For the text-containing cell, return its midpoint in (x, y) coordinate format. 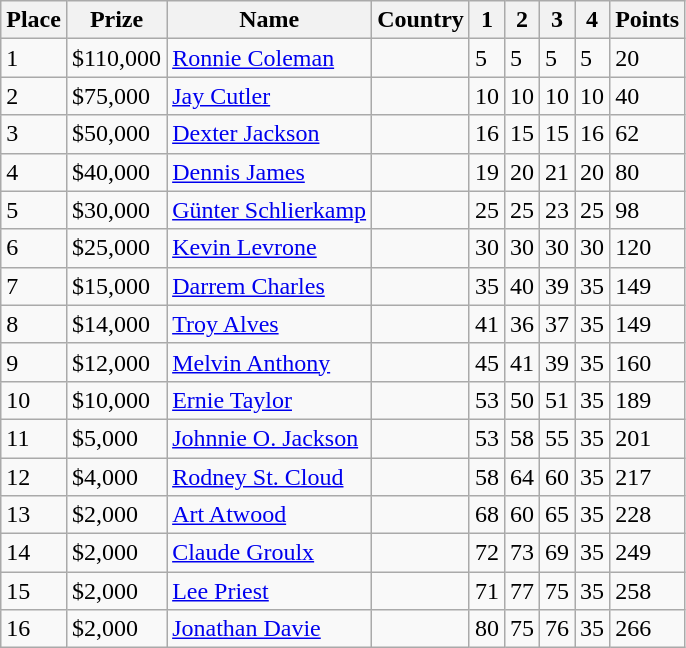
120 (648, 248)
62 (648, 134)
Kevin Levrone (270, 248)
$25,000 (116, 248)
Troy Alves (270, 324)
11 (34, 438)
73 (522, 553)
$4,000 (116, 477)
Ernie Taylor (270, 400)
Lee Priest (270, 591)
Country (421, 20)
189 (648, 400)
Günter Schlierkamp (270, 210)
71 (486, 591)
Jonathan Davie (270, 629)
13 (34, 515)
$14,000 (116, 324)
69 (556, 553)
7 (34, 286)
Melvin Anthony (270, 362)
$30,000 (116, 210)
266 (648, 629)
45 (486, 362)
72 (486, 553)
Place (34, 20)
8 (34, 324)
Name (270, 20)
68 (486, 515)
9 (34, 362)
258 (648, 591)
Points (648, 20)
160 (648, 362)
51 (556, 400)
Prize (116, 20)
$110,000 (116, 58)
Ronnie Coleman (270, 58)
201 (648, 438)
Art Atwood (270, 515)
14 (34, 553)
217 (648, 477)
6 (34, 248)
37 (556, 324)
Claude Groulx (270, 553)
Johnnie O. Jackson (270, 438)
12 (34, 477)
Rodney St. Cloud (270, 477)
98 (648, 210)
65 (556, 515)
50 (522, 400)
$15,000 (116, 286)
Jay Cutler (270, 96)
64 (522, 477)
249 (648, 553)
$75,000 (116, 96)
55 (556, 438)
Dennis James (270, 172)
77 (522, 591)
Dexter Jackson (270, 134)
19 (486, 172)
36 (522, 324)
228 (648, 515)
Darrem Charles (270, 286)
$50,000 (116, 134)
$5,000 (116, 438)
21 (556, 172)
$12,000 (116, 362)
$40,000 (116, 172)
76 (556, 629)
$10,000 (116, 400)
23 (556, 210)
